Return [X, Y] of the center of cell containing provided text 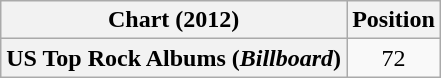
Chart (2012) [174, 20]
US Top Rock Albums (Billboard) [174, 58]
Position [394, 20]
72 [394, 58]
